Output the [X, Y] coordinate of the center of the cell containing the given text.  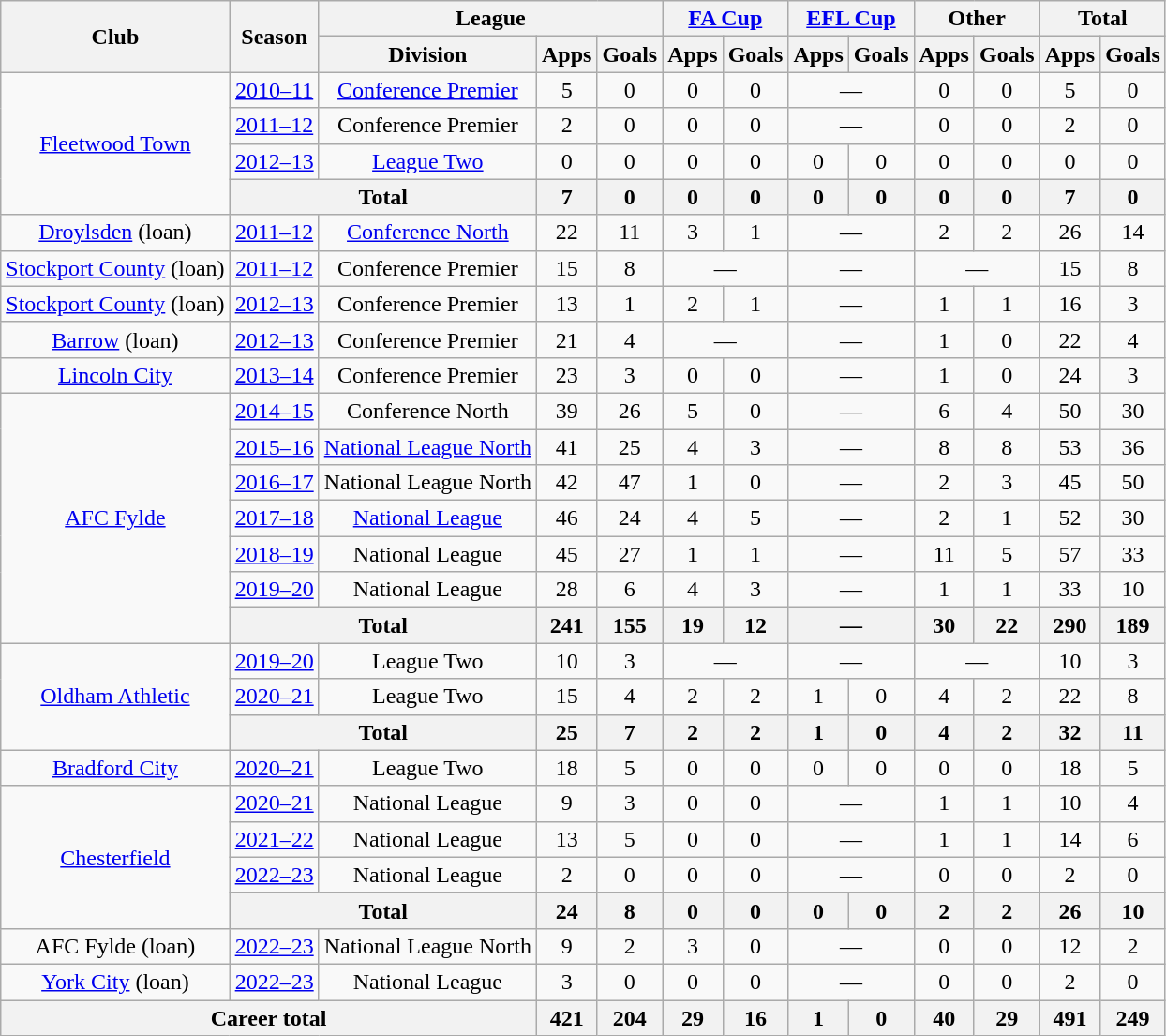
47 [630, 483]
57 [1069, 554]
40 [944, 1017]
52 [1069, 518]
AFC Fylde (loan) [115, 946]
421 [567, 1017]
Bradford City [115, 768]
2013–14 [274, 375]
189 [1133, 625]
27 [630, 554]
249 [1133, 1017]
21 [567, 339]
Season [274, 37]
2015–16 [274, 447]
2010–11 [274, 90]
46 [567, 518]
AFC Fylde [115, 518]
32 [1069, 732]
Other [977, 19]
York City (loan) [115, 982]
241 [567, 625]
Career total [269, 1017]
Barrow (loan) [115, 339]
19 [693, 625]
League [490, 19]
Chesterfield [115, 857]
Fleetwood Town [115, 143]
36 [1133, 447]
23 [567, 375]
2017–18 [274, 518]
491 [1069, 1017]
EFL Cup [851, 19]
28 [567, 590]
Division [427, 54]
155 [630, 625]
204 [630, 1017]
Club [115, 37]
2016–17 [274, 483]
FA Cup [725, 19]
42 [567, 483]
Lincoln City [115, 375]
53 [1069, 447]
Oldham Athletic [115, 697]
2018–19 [274, 554]
Droylsden (loan) [115, 233]
290 [1069, 625]
2014–15 [274, 411]
2021–22 [274, 839]
41 [567, 447]
39 [567, 411]
